Find where the given text appears and provide that cell's center as (X, Y) coordinate. 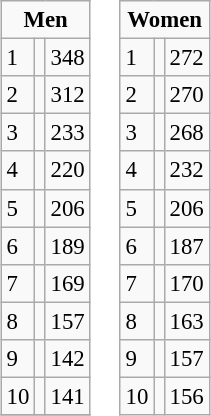
270 (186, 95)
170 (186, 283)
312 (68, 95)
142 (68, 358)
348 (68, 58)
Men (46, 20)
156 (186, 396)
169 (68, 283)
163 (186, 321)
272 (186, 58)
233 (68, 133)
232 (186, 170)
268 (186, 133)
141 (68, 396)
220 (68, 170)
189 (68, 246)
Women (164, 20)
187 (186, 246)
